Provide the [x, y] coordinate of the cell's center where the given text is located.  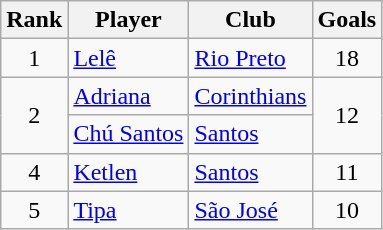
10 [347, 210]
1 [34, 58]
Ketlen [128, 172]
Goals [347, 20]
Rank [34, 20]
Club [250, 20]
18 [347, 58]
11 [347, 172]
4 [34, 172]
Tipa [128, 210]
Lelê [128, 58]
Corinthians [250, 96]
São José [250, 210]
Rio Preto [250, 58]
Chú Santos [128, 134]
12 [347, 115]
2 [34, 115]
5 [34, 210]
Player [128, 20]
Adriana [128, 96]
